Scan for the cell matching the given text and deliver its [x, y] coordinate at center. 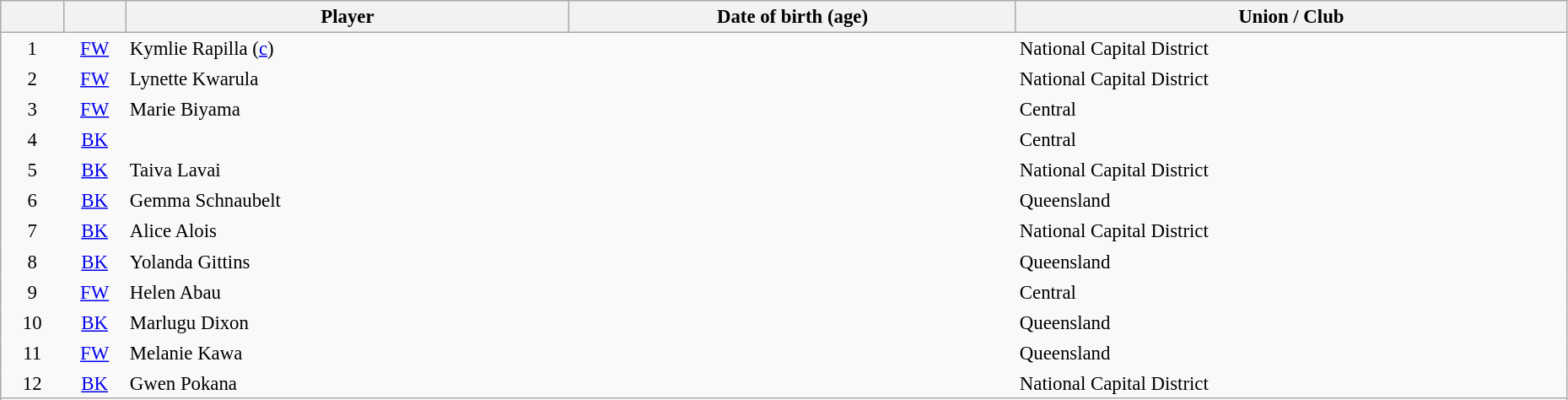
7 [32, 231]
Kymlie Rapilla (c) [348, 49]
4 [32, 140]
1 [32, 49]
Taiva Lavai [348, 170]
6 [32, 201]
Marlugu Dixon [348, 322]
Alice Alois [348, 231]
Marie Biyama [348, 109]
11 [32, 353]
9 [32, 292]
3 [32, 109]
12 [32, 383]
Player [348, 17]
Yolanda Gittins [348, 262]
8 [32, 262]
Gwen Pokana [348, 383]
Melanie Kawa [348, 353]
5 [32, 170]
2 [32, 78]
Helen Abau [348, 292]
Gemma Schnaubelt [348, 201]
Lynette Kwarula [348, 78]
Date of birth (age) [793, 17]
10 [32, 322]
Union / Club [1291, 17]
